Detect which cell encompasses the target text, then output its (x, y) center coordinate. 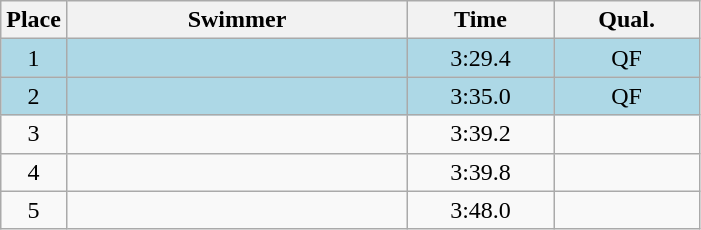
5 (34, 210)
4 (34, 172)
Qual. (627, 20)
Place (34, 20)
3:39.2 (481, 134)
2 (34, 96)
Time (481, 20)
Swimmer (236, 20)
1 (34, 58)
3:39.8 (481, 172)
3:48.0 (481, 210)
3:35.0 (481, 96)
3:29.4 (481, 58)
3 (34, 134)
